Extract the [X, Y] coordinate from the center of the cell holding the provided text.  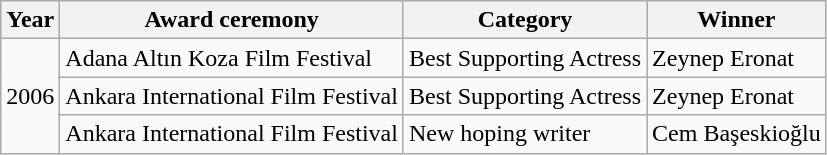
Category [524, 20]
Winner [737, 20]
2006 [30, 96]
Year [30, 20]
Award ceremony [232, 20]
Cem Başeskioğlu [737, 134]
Adana Altın Koza Film Festival [232, 58]
New hoping writer [524, 134]
